Search for the cell housing the specified text and yield its [X, Y] center coordinate. 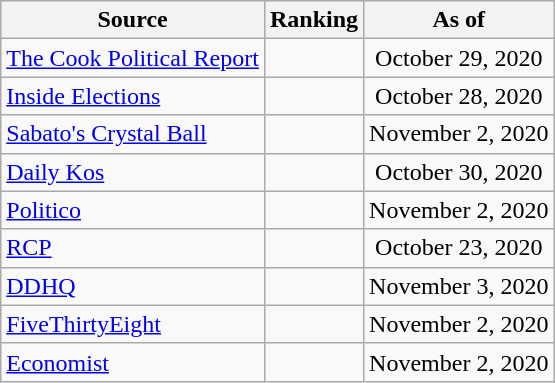
Sabato's Crystal Ball [133, 134]
Daily Kos [133, 172]
October 28, 2020 [459, 96]
RCP [133, 248]
DDHQ [133, 286]
Ranking [314, 20]
Inside Elections [133, 96]
As of [459, 20]
Politico [133, 210]
FiveThirtyEight [133, 324]
Economist [133, 362]
Source [133, 20]
November 3, 2020 [459, 286]
The Cook Political Report [133, 58]
October 29, 2020 [459, 58]
October 23, 2020 [459, 248]
October 30, 2020 [459, 172]
